Capture the cell that displays the provided text and extract its [X, Y] central coordinate. 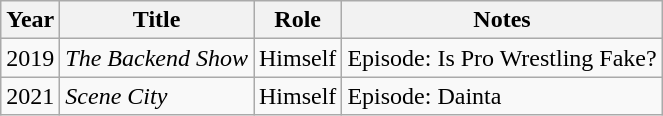
Title [157, 20]
Year [30, 20]
2021 [30, 96]
Episode: Dainta [502, 96]
Notes [502, 20]
Episode: Is Pro Wrestling Fake? [502, 58]
2019 [30, 58]
The Backend Show [157, 58]
Scene City [157, 96]
Role [298, 20]
